Find where the given text appears and provide that cell's center as (x, y) coordinate. 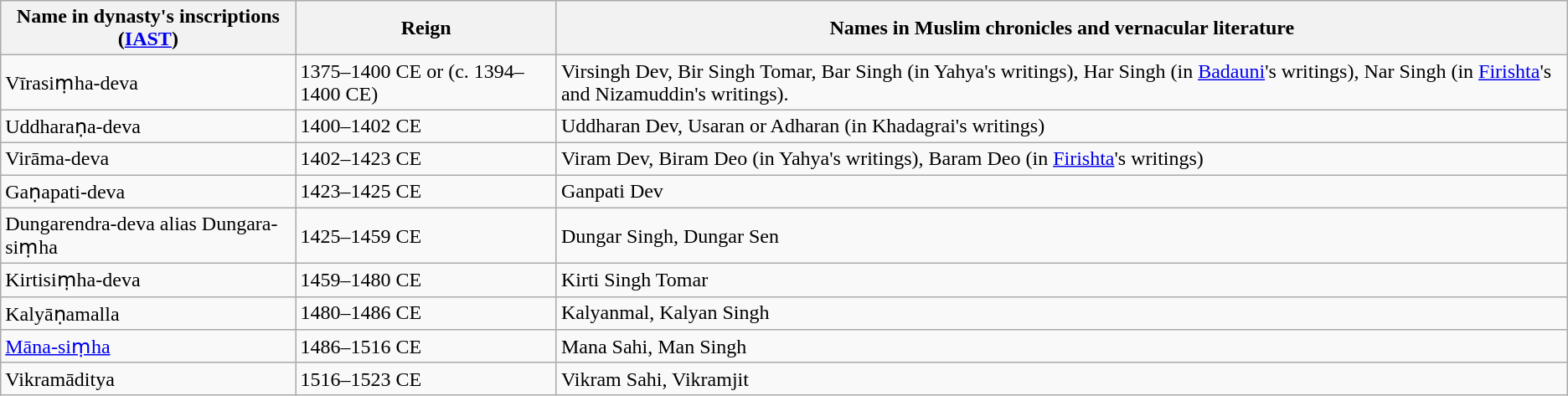
Names in Muslim chronicles and vernacular literature (1062, 28)
Mana Sahi, Man Singh (1062, 347)
1480–1486 CE (426, 313)
Kirti Singh Tomar (1062, 280)
1425–1459 CE (426, 236)
Dungarendra-deva alias Dungara-siṃha (148, 236)
Vīrasiṃha-deva (148, 82)
Reign (426, 28)
Dungar Singh, Dungar Sen (1062, 236)
Vikram Sahi, Vikramjit (1062, 378)
1423–1425 CE (426, 191)
Viram Dev, Biram Deo (in Yahya's writings), Baram Deo (in Firishta's writings) (1062, 158)
Māna-siṃha (148, 347)
Name in dynasty's inscriptions (IAST) (148, 28)
Virāma-deva (148, 158)
Kalyāṇamalla (148, 313)
1402–1423 CE (426, 158)
Gaṇapati-deva (148, 191)
Uddharaṇa-deva (148, 126)
Uddharan Dev, Usaran or Adharan (in Khadagrai's writings) (1062, 126)
1459–1480 CE (426, 280)
Ganpati Dev (1062, 191)
1400–1402 CE (426, 126)
Vikramāditya (148, 378)
1375–1400 CE or (c. 1394–1400 CE) (426, 82)
1486–1516 CE (426, 347)
1516–1523 CE (426, 378)
Kalyanmal, Kalyan Singh (1062, 313)
Kirtisiṃha-deva (148, 280)
